Return (x, y) of the center of cell containing provided text 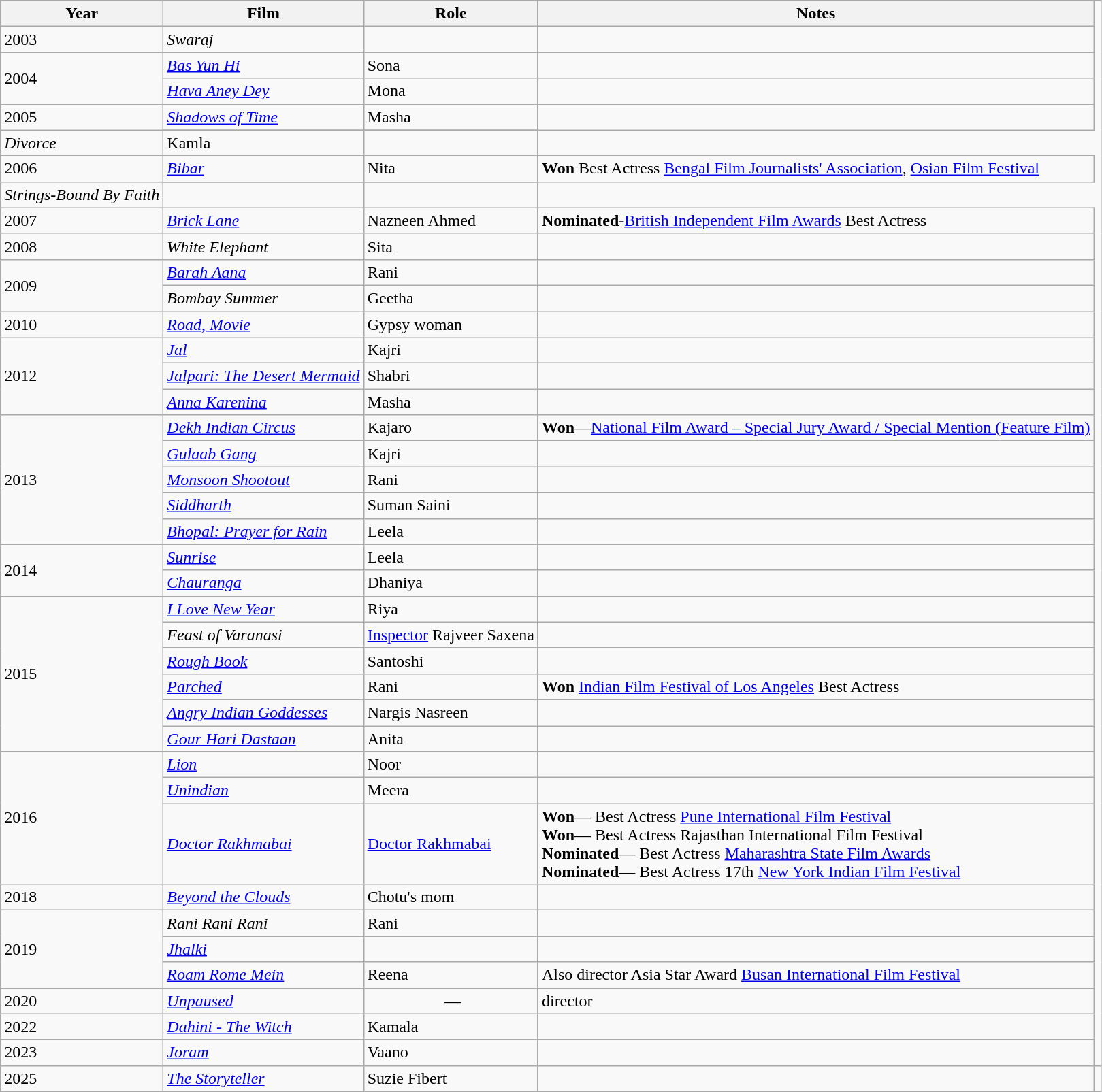
— (451, 1001)
The Storyteller (263, 1078)
Anita (451, 738)
Chauranga (263, 583)
Jhalki (263, 949)
Gypsy woman (451, 325)
Kajaro (451, 428)
Also director Asia Star Award Busan International Film Festival (815, 975)
White Elephant (263, 246)
Dahini - The Witch (263, 1027)
Nita (451, 169)
Beyond the Clouds (263, 897)
Inspector Rajveer Saxena (451, 635)
Suzie Fibert (451, 1078)
Nazneen Ahmed (451, 220)
Dekh Indian Circus (263, 428)
Won—National Film Award – Special Jury Award / Special Mention (Feature Film) (815, 428)
Nargis Nasreen (451, 712)
Won Indian Film Festival of Los Angeles Best Actress (815, 686)
Suman Saini (451, 506)
Lion (263, 765)
Film (263, 14)
Siddharth (263, 506)
Brick Lane (263, 220)
2025 (82, 1078)
I Love New Year (263, 609)
2020 (82, 1001)
Road, Movie (263, 325)
2013 (82, 480)
Chotu's mom (451, 897)
2006 (82, 169)
Dhaniya (451, 583)
Gulaab Gang (263, 454)
Sona (451, 65)
Bibar (263, 169)
Notes (815, 14)
Roam Rome Mein (263, 975)
Rough Book (263, 661)
2004 (82, 78)
Anna Karenina (263, 402)
2008 (82, 246)
Unindian (263, 791)
Kamla (263, 143)
2019 (82, 949)
Divorce (82, 143)
Geetha (451, 298)
2010 (82, 325)
Kamala (451, 1027)
Vaano (451, 1053)
Year (82, 14)
Reena (451, 975)
Jalpari: The Desert Mermaid (263, 376)
Hava Aney Dey (263, 91)
Shadows of Time (263, 117)
Monsoon Shootout (263, 480)
Won Best Actress Bengal Film Journalists' Association, Osian Film Festival (815, 169)
Feast of Varanasi (263, 635)
Riya (451, 609)
Role (451, 14)
2003 (82, 39)
2005 (82, 117)
Angry Indian Goddesses (263, 712)
Shabri (451, 376)
2023 (82, 1053)
Jal (263, 350)
Bombay Summer (263, 298)
2009 (82, 285)
Bas Yun Hi (263, 65)
Sita (451, 246)
2016 (82, 818)
Santoshi (451, 661)
Parched (263, 686)
Bhopal: Prayer for Rain (263, 531)
Unpaused (263, 1001)
Sunrise (263, 557)
2022 (82, 1027)
Strings-Bound By Faith (82, 195)
2007 (82, 220)
2014 (82, 570)
director (815, 1001)
Joram (263, 1053)
2012 (82, 376)
Swaraj (263, 39)
Barah Aana (263, 272)
Gour Hari Dastaan (263, 738)
Nominated-British Independent Film Awards Best Actress (815, 220)
Mona (451, 91)
Rani Rani Rani (263, 923)
Noor (451, 765)
2015 (82, 674)
Meera (451, 791)
2018 (82, 897)
